Return the (x, y) coordinate for the center point of the cell that contains the specified text.  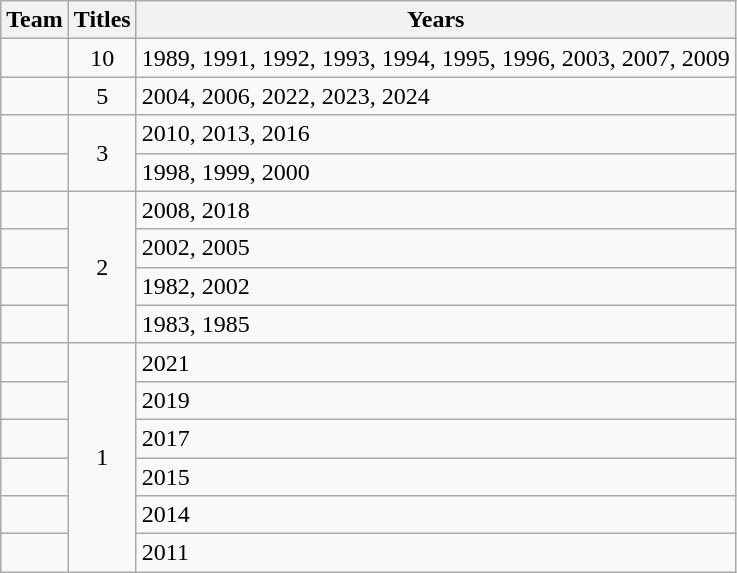
1983, 1985 (436, 324)
Titles (102, 20)
2011 (436, 553)
10 (102, 58)
Team (35, 20)
2019 (436, 400)
2 (102, 267)
Years (436, 20)
2014 (436, 515)
5 (102, 96)
1 (102, 457)
2015 (436, 477)
3 (102, 153)
2021 (436, 362)
2017 (436, 438)
1998, 1999, 2000 (436, 172)
2004, 2006, 2022, 2023, 2024 (436, 96)
2010, 2013, 2016 (436, 134)
2008, 2018 (436, 210)
2002, 2005 (436, 248)
1989, 1991, 1992, 1993, 1994, 1995, 1996, 2003, 2007, 2009 (436, 58)
1982, 2002 (436, 286)
